Detect which cell encompasses the target text, then output its (x, y) center coordinate. 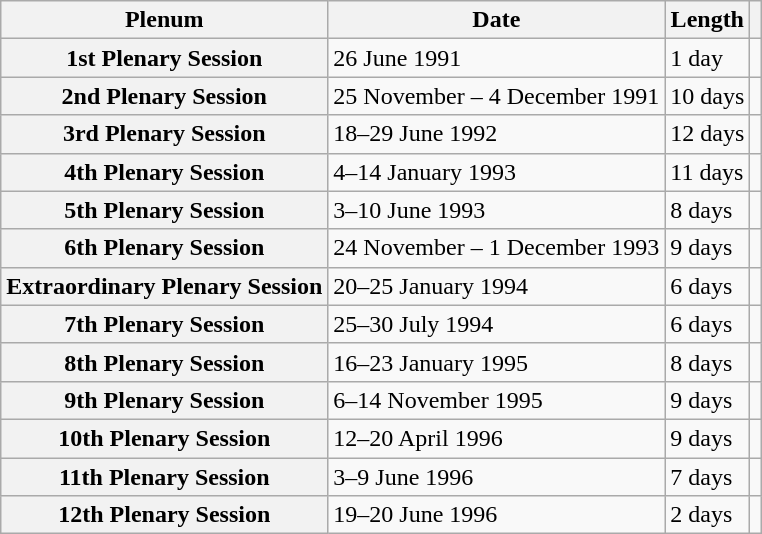
24 November – 1 December 1993 (496, 248)
16–23 January 1995 (496, 362)
3–10 June 1993 (496, 210)
18–29 June 1992 (496, 134)
11 days (708, 172)
8th Plenary Session (164, 362)
25–30 July 1994 (496, 324)
6–14 November 1995 (496, 400)
4–14 January 1993 (496, 172)
12 days (708, 134)
2 days (708, 515)
12–20 April 1996 (496, 438)
19–20 June 1996 (496, 515)
11th Plenary Session (164, 477)
4th Plenary Session (164, 172)
3–9 June 1996 (496, 477)
1st Plenary Session (164, 58)
7th Plenary Session (164, 324)
20–25 January 1994 (496, 286)
10th Plenary Session (164, 438)
5th Plenary Session (164, 210)
Plenum (164, 20)
26 June 1991 (496, 58)
7 days (708, 477)
Date (496, 20)
9th Plenary Session (164, 400)
25 November – 4 December 1991 (496, 96)
10 days (708, 96)
Extraordinary Plenary Session (164, 286)
2nd Plenary Session (164, 96)
1 day (708, 58)
6th Plenary Session (164, 248)
12th Plenary Session (164, 515)
3rd Plenary Session (164, 134)
Length (708, 20)
